Identify which cell holds the provided text, then report its [X, Y] central coordinate. 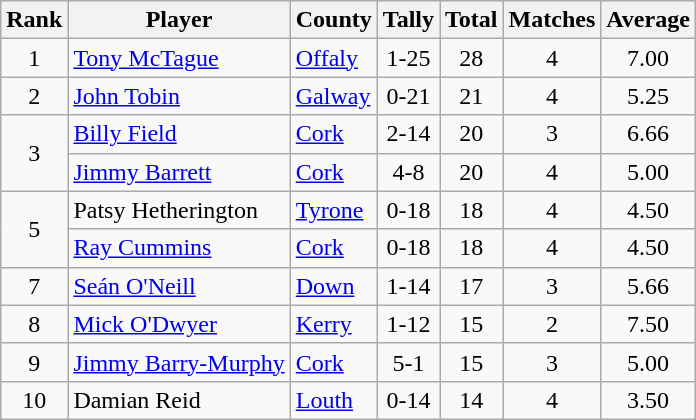
7 [34, 286]
Louth [334, 400]
Patsy Hetherington [179, 210]
Tyrone [334, 210]
Mick O'Dwyer [179, 324]
Jimmy Barry-Murphy [179, 362]
28 [472, 58]
Jimmy Barrett [179, 172]
14 [472, 400]
Matches [552, 20]
Tally [408, 20]
0-21 [408, 96]
Player [179, 20]
3.50 [648, 400]
21 [472, 96]
5 [34, 229]
4-8 [408, 172]
Galway [334, 96]
5.25 [648, 96]
Average [648, 20]
5-1 [408, 362]
John Tobin [179, 96]
0-14 [408, 400]
Kerry [334, 324]
6.66 [648, 134]
Rank [34, 20]
Total [472, 20]
Seán O'Neill [179, 286]
7.00 [648, 58]
Ray Cummins [179, 248]
7.50 [648, 324]
2-14 [408, 134]
1-25 [408, 58]
5.66 [648, 286]
1-14 [408, 286]
10 [34, 400]
County [334, 20]
Down [334, 286]
17 [472, 286]
Offaly [334, 58]
1-12 [408, 324]
1 [34, 58]
9 [34, 362]
8 [34, 324]
Tony McTague [179, 58]
Billy Field [179, 134]
Damian Reid [179, 400]
